Extract the (X, Y) coordinate from the center of the cell holding the provided text.  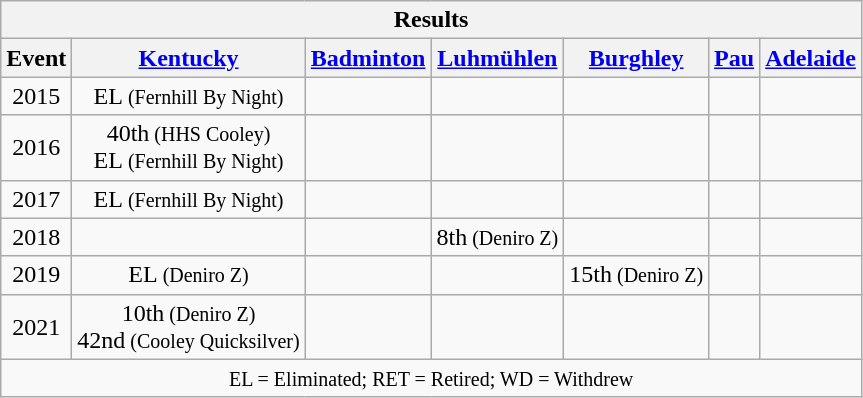
8th (Deniro Z) (498, 237)
Adelaide (811, 58)
2017 (36, 199)
2019 (36, 275)
2016 (36, 148)
2015 (36, 96)
Kentucky (188, 58)
Results (432, 20)
Burghley (636, 58)
Luhmühlen (498, 58)
Event (36, 58)
2018 (36, 237)
40th (HHS Cooley)EL (Fernhill By Night) (188, 148)
Badminton (368, 58)
2021 (36, 326)
EL = Eliminated; RET = Retired; WD = Withdrew (432, 378)
10th (Deniro Z)42nd (Cooley Quicksilver) (188, 326)
Pau (734, 58)
EL (Deniro Z) (188, 275)
15th (Deniro Z) (636, 275)
